Extract the [x, y] coordinate from the center of the cell holding the provided text.  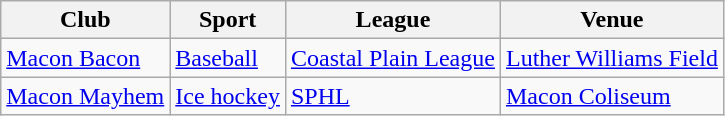
Club [86, 20]
Macon Mayhem [86, 96]
Macon Coliseum [612, 96]
Sport [228, 20]
Coastal Plain League [392, 58]
Baseball [228, 58]
Venue [612, 20]
Ice hockey [228, 96]
League [392, 20]
Luther Williams Field [612, 58]
SPHL [392, 96]
Macon Bacon [86, 58]
